Pinpoint the cell where the given text exists, returning its [x, y] midpoint coordinate. 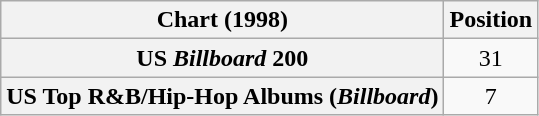
Position [491, 20]
US Billboard 200 [222, 58]
31 [491, 58]
US Top R&B/Hip-Hop Albums (Billboard) [222, 96]
7 [491, 96]
Chart (1998) [222, 20]
